Return [X, Y] of the center of cell containing provided text 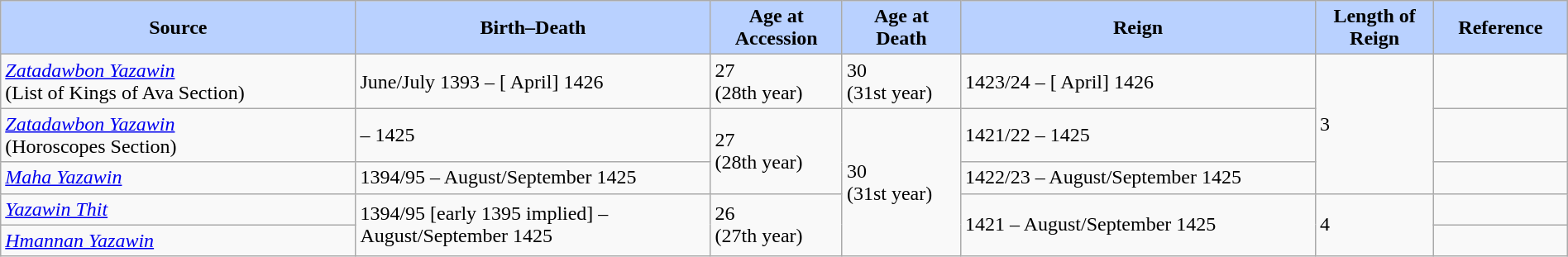
Hmannan Yazawin [179, 240]
June/July 1393 – [ April] 1426 [533, 81]
Age at Death [901, 28]
Reign [1138, 28]
1394/95 [early 1395 implied] – August/September 1425 [533, 225]
Zatadawbon Yazawin (Horoscopes Section) [179, 136]
Maha Yazawin [179, 178]
Yazawin Thit [179, 209]
Birth–Death [533, 28]
1421/22 – 1425 [1138, 136]
26 (27th year) [776, 225]
1394/95 – August/September 1425 [533, 178]
– 1425 [533, 136]
3 [1374, 124]
1421 – August/September 1425 [1138, 225]
Source [179, 28]
1423/24 – [ April] 1426 [1138, 81]
Reference [1501, 28]
Zatadawbon Yazawin (List of Kings of Ava Section) [179, 81]
Age at Accession [776, 28]
4 [1374, 225]
1422/23 – August/September 1425 [1138, 178]
Length of Reign [1374, 28]
